Pinpoint the cell where the given text exists, returning its (x, y) midpoint coordinate. 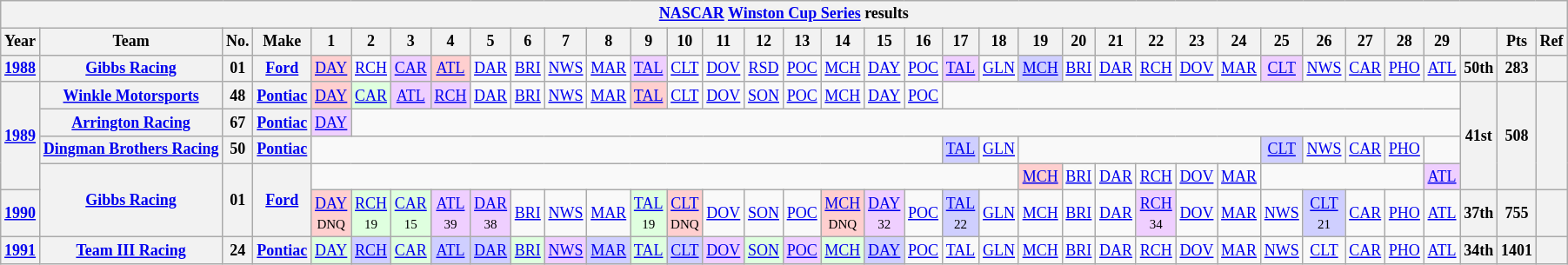
Winkle Motorsports (130, 96)
283 (1517, 68)
25 (1282, 42)
TAL22 (960, 214)
17 (960, 42)
20 (1078, 42)
10 (685, 42)
11 (724, 42)
MCHDNQ (843, 214)
50 (238, 149)
41st (1478, 136)
7 (565, 42)
37th (1478, 214)
No. (238, 42)
NASCAR Winston Cup Series results (784, 14)
Team (130, 42)
DAYDNQ (331, 214)
Pts (1517, 42)
1989 (21, 136)
18 (999, 42)
DAR38 (490, 214)
1988 (21, 68)
6 (527, 42)
50th (1478, 68)
3 (410, 42)
27 (1365, 42)
1990 (21, 214)
28 (1405, 42)
Arrington Racing (130, 122)
21 (1117, 42)
9 (649, 42)
Make (282, 42)
16 (924, 42)
48 (238, 96)
508 (1517, 136)
5 (490, 42)
19 (1040, 42)
22 (1156, 42)
4 (450, 42)
RCH34 (1156, 214)
DAY32 (884, 214)
Ref (1551, 42)
Dingman Brothers Racing (130, 149)
12 (764, 42)
CAR15 (410, 214)
67 (238, 122)
14 (843, 42)
8 (609, 42)
34th (1478, 250)
CLTDNQ (685, 214)
13 (802, 42)
CLT21 (1324, 214)
ATL39 (450, 214)
Year (21, 42)
Team III Racing (130, 250)
RSD (764, 68)
RCH19 (371, 214)
TAL19 (649, 214)
26 (1324, 42)
1991 (21, 250)
23 (1197, 42)
15 (884, 42)
755 (1517, 214)
1401 (1517, 250)
2 (371, 42)
1 (331, 42)
29 (1442, 42)
